Locate the cell with the specified text and output its (x, y) center coordinate. 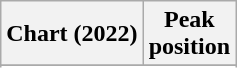
Chart (2022) (72, 34)
Peakposition (189, 34)
